Determine the (X, Y) coordinate at the center of the cell enclosing the given text.  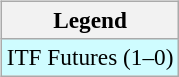
Legend (90, 20)
ITF Futures (1–0) (90, 57)
